Find where the given text appears and provide that cell's center as (x, y) coordinate. 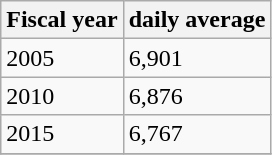
2010 (62, 96)
daily average (197, 20)
Fiscal year (62, 20)
2015 (62, 134)
2005 (62, 58)
6,767 (197, 134)
6,876 (197, 96)
6,901 (197, 58)
